Return [X, Y] of the center of cell containing provided text 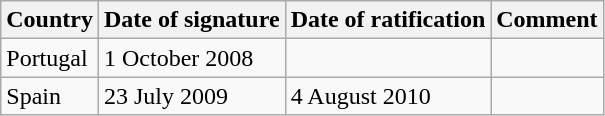
1 October 2008 [192, 58]
Comment [547, 20]
Date of signature [192, 20]
23 July 2009 [192, 96]
4 August 2010 [388, 96]
Portugal [50, 58]
Country [50, 20]
Spain [50, 96]
Date of ratification [388, 20]
